Return (x, y) of the center of cell containing provided text 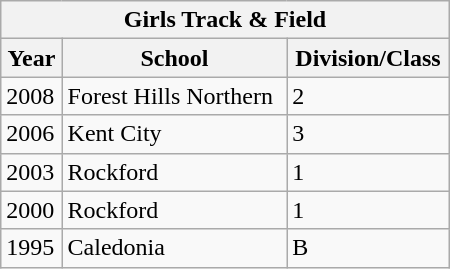
Year (32, 58)
1995 (32, 248)
School (174, 58)
3 (368, 134)
B (368, 248)
2000 (32, 210)
Kent City (174, 134)
Girls Track & Field (225, 20)
2 (368, 96)
2008 (32, 96)
Caledonia (174, 248)
Forest Hills Northern (174, 96)
2006 (32, 134)
Division/Class (368, 58)
2003 (32, 172)
